Provide the [x, y] coordinate of the cell's center where the given text is located.  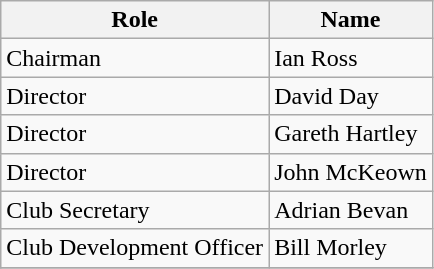
Club Development Officer [135, 248]
Role [135, 20]
Gareth Hartley [351, 134]
Ian Ross [351, 58]
Name [351, 20]
Adrian Bevan [351, 210]
Club Secretary [135, 210]
Chairman [135, 58]
David Day [351, 96]
Bill Morley [351, 248]
John McKeown [351, 172]
